Determine the [x, y] coordinate at the center of the cell enclosing the given text.  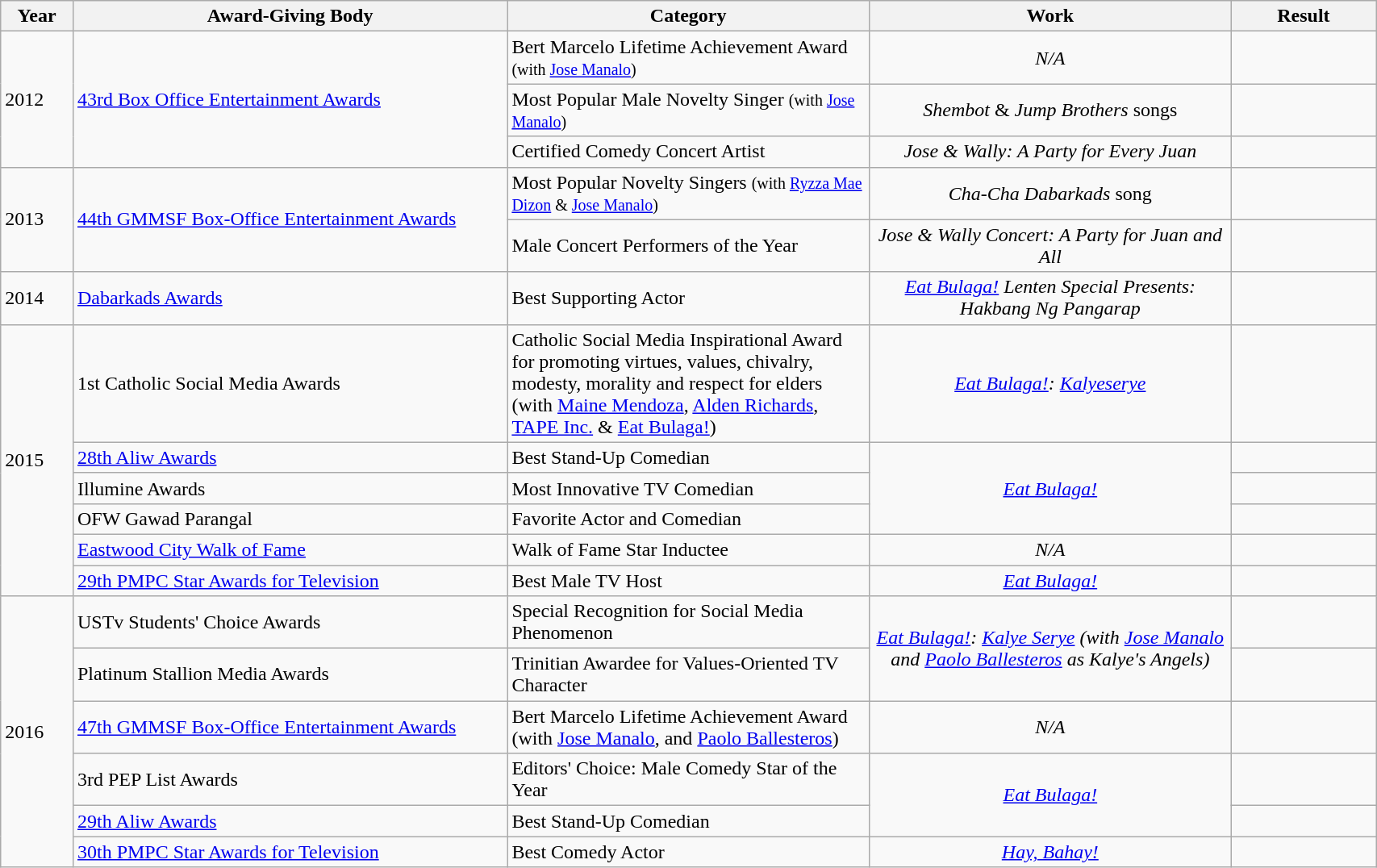
Year [37, 16]
USTv Students' Choice Awards [290, 623]
Jose & Wally Concert: A Party for Juan and All [1050, 245]
28th Aliw Awards [290, 457]
29th Aliw Awards [290, 821]
2015 [37, 460]
Most Popular Novelty Singers (with Ryzza Mae Dizon & Jose Manalo) [689, 194]
Male Concert Performers of the Year [689, 245]
Category [689, 16]
Walk of Fame Star Inductee [689, 549]
Platinum Stallion Media Awards [290, 674]
Bert Marcelo Lifetime Achievement Award (with Jose Manalo) [689, 58]
30th PMPC Star Awards for Television [290, 852]
Certified Comedy Concert Artist [689, 152]
Eat Bulaga!: Kalye Serye (with Jose Manalo and Paolo Ballesteros as Kalye's Angels) [1050, 649]
Shembot & Jump Brothers songs [1050, 110]
2013 [37, 219]
1st Catholic Social Media Awards [290, 383]
Eat Bulaga!: Kalyeserye [1050, 383]
Most Innovative TV Comedian [689, 488]
47th GMMSF Box-Office Entertainment Awards [290, 728]
Cha-Cha Dabarkads song [1050, 194]
Bert Marcelo Lifetime Achievement Award (with Jose Manalo, and Paolo Ballesteros) [689, 728]
Dabarkads Awards [290, 298]
Hay, Bahay! [1050, 852]
Best Comedy Actor [689, 852]
Jose & Wally: A Party for Every Juan [1050, 152]
Illumine Awards [290, 488]
2016 [37, 732]
44th GMMSF Box-Office Entertainment Awards [290, 219]
Editors' Choice: Male Comedy Star of the Year [689, 779]
2014 [37, 298]
Special Recognition for Social Media Phenomenon [689, 623]
2012 [37, 99]
Best Male TV Host [689, 580]
Work [1050, 16]
43rd Box Office Entertainment Awards [290, 99]
Favorite Actor and Comedian [689, 519]
Eat Bulaga! Lenten Special Presents: Hakbang Ng Pangarap [1050, 298]
Eastwood City Walk of Fame [290, 549]
Most Popular Male Novelty Singer (with Jose Manalo) [689, 110]
Result [1304, 16]
OFW Gawad Parangal [290, 519]
3rd PEP List Awards [290, 779]
Best Supporting Actor [689, 298]
Award-Giving Body [290, 16]
29th PMPC Star Awards for Television [290, 580]
Trinitian Awardee for Values-Oriented TV Character [689, 674]
